Pinpoint the cell where the given text exists, returning its (X, Y) midpoint coordinate. 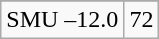
72 (142, 20)
SMU –12.0 (62, 20)
